Return (x, y) of the center of cell containing provided text 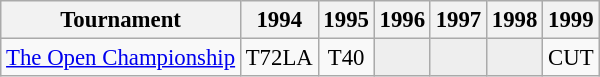
1995 (346, 20)
1994 (279, 20)
CUT (571, 58)
The Open Championship (121, 58)
T40 (346, 58)
1996 (402, 20)
1998 (515, 20)
Tournament (121, 20)
1997 (458, 20)
1999 (571, 20)
T72LA (279, 58)
